Provide the [X, Y] coordinate of the cell's center where the given text is located.  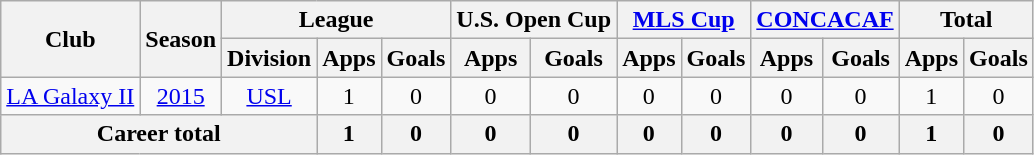
Season [181, 39]
U.S. Open Cup [534, 20]
Career total [159, 134]
USL [270, 96]
League [336, 20]
MLS Cup [684, 20]
Club [70, 39]
LA Galaxy II [70, 96]
CONCACAF [825, 20]
2015 [181, 96]
Division [270, 58]
Total [966, 20]
